Search for the cell housing the specified text and yield its (x, y) center coordinate. 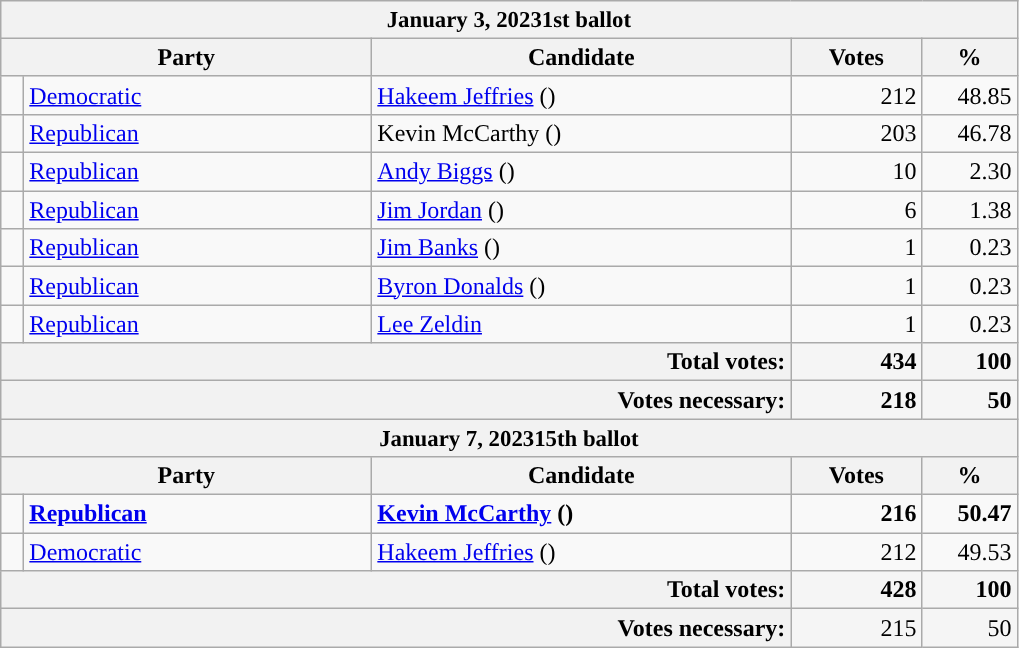
428 (856, 590)
January 7, 202315th ballot (509, 438)
216 (856, 514)
Jim Jordan () (582, 210)
215 (856, 628)
218 (856, 400)
203 (856, 133)
Andy Biggs () (582, 172)
46.78 (970, 133)
Jim Banks () (582, 248)
1.38 (970, 210)
January 3, 20231st ballot (509, 20)
434 (856, 362)
50.47 (970, 514)
49.53 (970, 552)
6 (856, 210)
Lee Zeldin (582, 324)
10 (856, 172)
2.30 (970, 172)
48.85 (970, 95)
Byron Donalds () (582, 286)
